Return the (x, y) coordinate for the center point of the cell that contains the specified text.  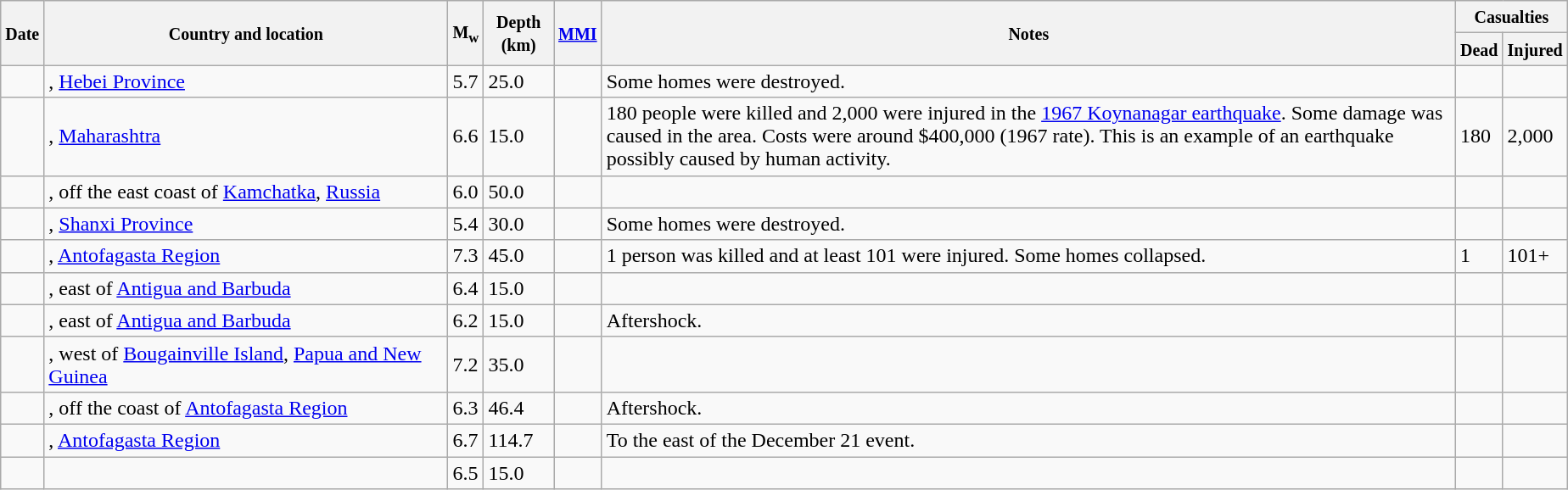
6.5 (466, 472)
Dead (1479, 49)
Notes (1028, 33)
To the east of the December 21 event. (1028, 440)
30.0 (519, 224)
, off the east coast of Kamchatka, Russia (246, 192)
180 (1479, 136)
46.4 (519, 408)
Country and location (246, 33)
, Shanxi Province (246, 224)
6.7 (466, 440)
Casualties (1511, 17)
Injured (1535, 49)
7.3 (466, 256)
Mw (466, 33)
MMI (579, 33)
6.4 (466, 288)
101+ (1535, 256)
7.2 (466, 365)
50.0 (519, 192)
114.7 (519, 440)
Depth (km) (519, 33)
Date (22, 33)
45.0 (519, 256)
, off the coast of Antofagasta Region (246, 408)
, Hebei Province (246, 81)
5.4 (466, 224)
6.6 (466, 136)
1 person was killed and at least 101 were injured. Some homes collapsed. (1028, 256)
25.0 (519, 81)
35.0 (519, 365)
6.2 (466, 320)
, Maharashtra (246, 136)
6.3 (466, 408)
, west of Bougainville Island, Papua and New Guinea (246, 365)
6.0 (466, 192)
5.7 (466, 81)
2,000 (1535, 136)
1 (1479, 256)
